Scan for the cell matching the given text and deliver its [x, y] coordinate at center. 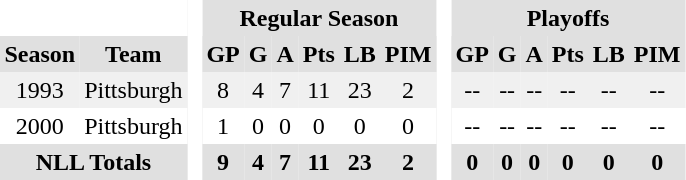
1 [223, 126]
Regular Season [319, 18]
8 [223, 90]
1993 [40, 90]
Season [40, 54]
2000 [40, 126]
Team [134, 54]
Playoffs [568, 18]
9 [223, 162]
NLL Totals [94, 162]
